For the text-containing cell, return its midpoint in [X, Y] coordinate format. 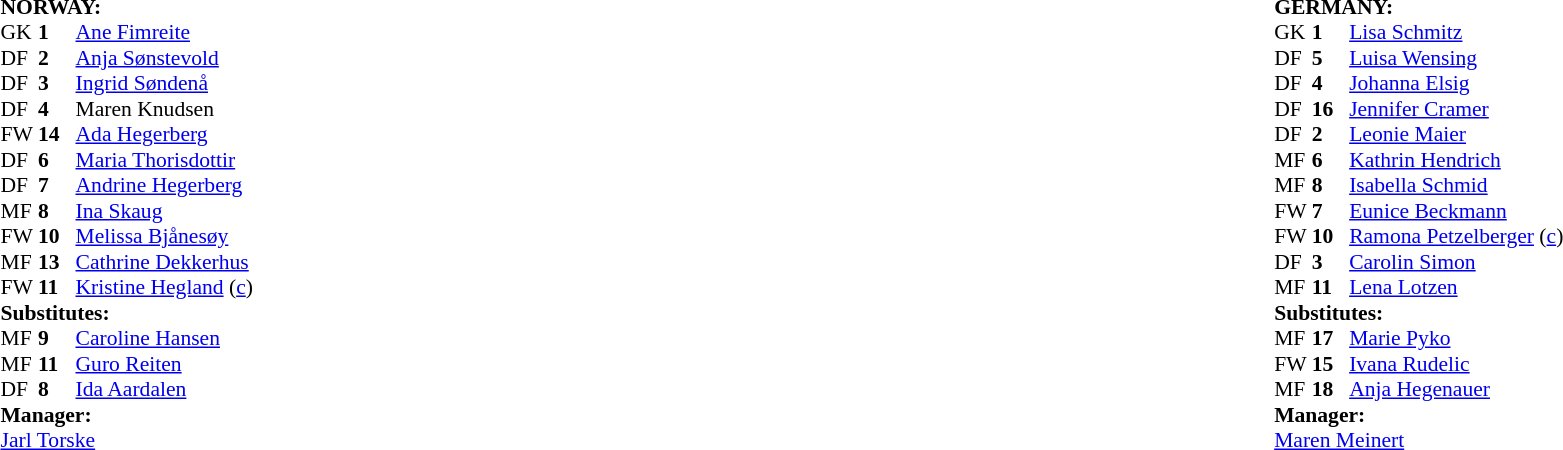
Cathrine Dekkerhus [164, 262]
Lisa Schmitz [1456, 33]
18 [1331, 389]
Caroline Hansen [164, 339]
16 [1331, 109]
Anja Hegenauer [1456, 389]
Melissa Bjånesøy [164, 237]
Leonie Maier [1456, 135]
Luisa Wensing [1456, 58]
Isabella Schmid [1456, 185]
17 [1331, 339]
15 [1331, 364]
13 [57, 262]
Andrine Hegerberg [164, 185]
14 [57, 135]
Anja Sønstevold [164, 58]
Ida Aardalen [164, 389]
Kathrin Hendrich [1456, 160]
Eunice Beckmann [1456, 211]
Johanna Elsig [1456, 83]
5 [1331, 58]
Carolin Simon [1456, 262]
Ramona Petzelberger (c) [1456, 237]
Ada Hegerberg [164, 135]
Kristine Hegland (c) [164, 287]
Jennifer Cramer [1456, 109]
9 [57, 339]
Guro Reiten [164, 364]
Marie Pyko [1456, 339]
Maren Knudsen [164, 109]
Ane Fimreite [164, 33]
Maria Thorisdottir [164, 160]
Lena Lotzen [1456, 287]
Ingrid Søndenå [164, 83]
Ina Skaug [164, 211]
Ivana Rudelic [1456, 364]
